Search for the cell housing the specified text and yield its [x, y] center coordinate. 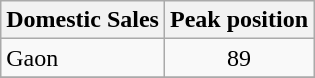
Gaon [83, 58]
89 [238, 58]
Domestic Sales [83, 20]
Peak position [238, 20]
